For the text-containing cell, return its midpoint in [x, y] coordinate format. 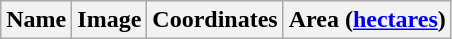
Image [110, 20]
Area (hectares) [367, 20]
Coordinates [215, 20]
Name [36, 20]
